Identify which cell holds the provided text, then report its [x, y] central coordinate. 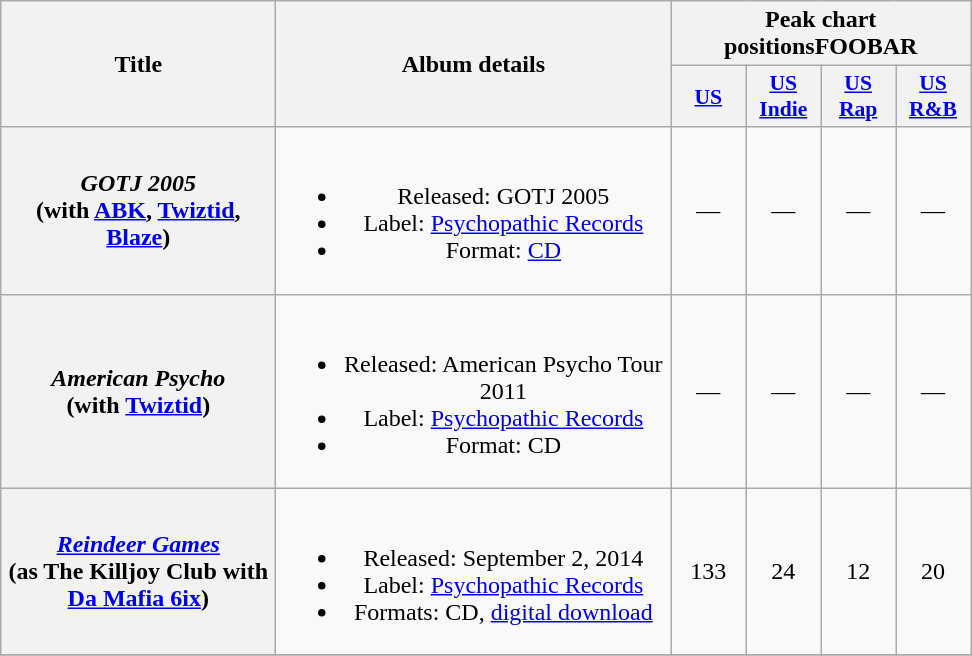
20 [934, 572]
12 [858, 572]
USRap [858, 96]
Released: September 2, 2014Label: Psychopathic RecordsFormats: CD, digital download [474, 572]
US [708, 96]
133 [708, 572]
GOTJ 2005(with ABK, Twiztid, Blaze) [138, 210]
Reindeer Games(as The Killjoy Club with Da Mafia 6ix) [138, 572]
Title [138, 64]
American Psycho(with Twiztid) [138, 391]
Released: GOTJ 2005Label: Psychopathic RecordsFormat: CD [474, 210]
USR&B [934, 96]
USIndie [784, 96]
Peak chart positionsFOOBAR [821, 34]
Released: American Psycho Tour 2011Label: Psychopathic RecordsFormat: CD [474, 391]
24 [784, 572]
Album details [474, 64]
